Extract the [X, Y] coordinate from the center of the cell holding the provided text.  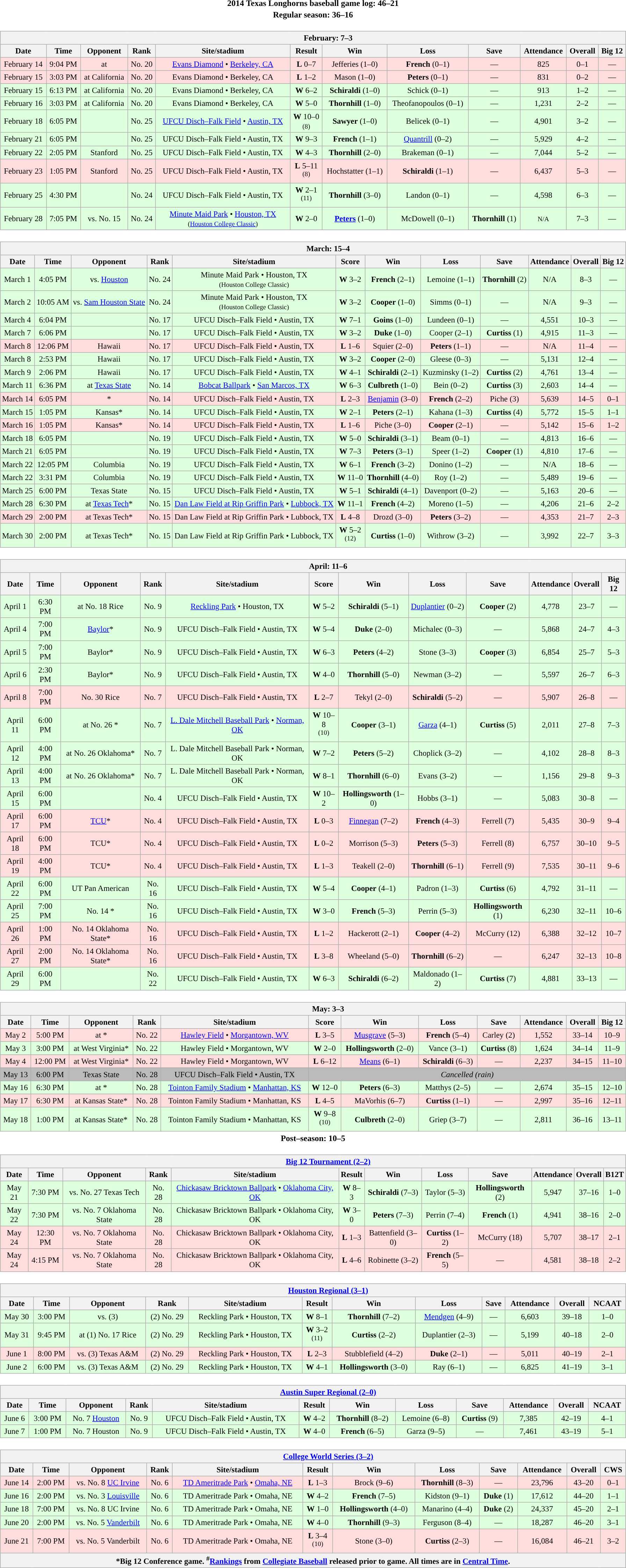
Culbreth (1–0) [393, 385]
at Texas State [109, 385]
Ferguson (8–4) [447, 1522]
Kidston (9–1) [447, 1496]
June 1 [17, 1353]
5,435 [551, 821]
40–18 [572, 1335]
Peters (5–3) [438, 843]
Hollingsworth (2) [500, 1193]
Bein (0–2) [451, 385]
21–7 [586, 517]
W 5–2(12) [350, 535]
Thornhill (1–0) [355, 103]
Benjamin (3–0) [393, 399]
April 8 [15, 697]
No. 14 * [101, 911]
12–10 [612, 1088]
5,597 [551, 674]
24–7 [587, 629]
2–3 [613, 517]
Hollingsworth (1–0) [373, 798]
March 15 [17, 412]
Kuzminsky (1–2) [451, 372]
W 10–0(8) [306, 122]
Moreno (1–5) [451, 504]
11–4 [586, 346]
April 6 [15, 674]
6:13 PM [64, 90]
April 15 [15, 798]
April 11 [15, 725]
March 4 [17, 320]
5,131 [550, 359]
22–7 [586, 535]
L 4–6 [351, 1260]
32–12 [587, 934]
Vance (3–1) [448, 1048]
April 5 [15, 652]
Curtiss (4) [504, 412]
Schiraldi (1–0) [355, 90]
April 12 [15, 753]
5:00 PM [50, 1035]
Garza (9–5) [426, 1431]
Hollingsworth (2–0) [380, 1048]
W 6–1 [350, 464]
2,603 [550, 385]
6:04 PM [53, 320]
L 3–5 [325, 1035]
Evans (3–2) [438, 776]
French (1) [500, 1215]
38–16 [589, 1215]
Cooper (2–0) [393, 359]
4,102 [551, 753]
March 25 [17, 491]
March 21 [17, 451]
French (2–1) [393, 280]
*Big 12 Conference game. #Rankings from Collegiate Baseball released prior to game. All times are in Central Time. [313, 1560]
4,915 [550, 333]
French (6–5) [363, 1431]
W 12–0 [325, 1088]
45–20 [583, 1509]
Schiraldi (3–1) [393, 438]
Stone (3–0) [374, 1541]
May 3 [16, 1048]
March 14 [17, 399]
Ferrell (9) [498, 866]
Newman (3–2) [438, 674]
4,881 [551, 979]
Perrin (5–3) [438, 911]
February 22 [23, 152]
19–6 [586, 478]
Peters (7–3) [393, 1215]
vs. No. 27 Texas Tech [104, 1193]
May 4 [16, 1061]
Culbreth (2–0) [380, 1119]
Schiraldi (5–2) [438, 697]
Padron (1–3) [438, 889]
30–8 [587, 798]
Jefferies (1–0) [355, 64]
W 10–2 [323, 798]
Duke (2) [498, 1509]
Schiraldi (6–2) [373, 979]
1,552 [543, 1035]
L 3–8 [323, 956]
30–9 [587, 821]
Hochstatter (1–1) [355, 171]
825 [544, 64]
6,825 [530, 1367]
4,206 [550, 504]
Cancelled (rain) [467, 1074]
Robinette (3–2) [393, 1260]
11–10 [612, 1061]
CWS [613, 1470]
Goins (1–0) [393, 320]
2:53 PM [53, 359]
6,388 [551, 934]
30–10 [587, 843]
24,337 [542, 1509]
Peters (3–1) [393, 451]
Thornhill (9–3) [374, 1522]
9–4 [613, 821]
March 30 [17, 535]
Manarino (4–4) [447, 1509]
Schiraldi (6–3) [448, 1061]
French (5–4) [448, 1035]
L 5–11(8) [306, 171]
5,707 [553, 1237]
Schiraldi (2–1) [393, 372]
Thornhill (2–0) [355, 152]
38–18 [589, 1260]
4:30 PM [64, 195]
April 29 [15, 979]
Simms (0–1) [451, 302]
28–8 [587, 753]
36–16 [583, 1119]
Curtiss (2–3) [447, 1541]
Curtiss (2) [504, 372]
33–14 [583, 1035]
L 0–2 [323, 843]
21–6 [586, 504]
Austin Super Regional (2–0) [313, 1392]
vs. Houston [109, 280]
2,997 [543, 1101]
March 9 [17, 372]
Duke (2–1) [449, 1353]
MaVorhis (6–7) [380, 1101]
May 22 [14, 1215]
Mason (1–0) [355, 77]
Duplantier (2–3) [449, 1335]
1,624 [543, 1048]
Garza (4–1) [438, 725]
at (1) No. 17 Rice [108, 1335]
April: 11–6 [313, 566]
Matthys (2–5) [448, 1088]
4,598 [544, 195]
46–20 [583, 1522]
12:30 PM [45, 1237]
W 7–3 [350, 451]
4:05 PM [53, 280]
Carley (2) [499, 1035]
5,947 [553, 1193]
March 2 [17, 302]
W 9–3 [306, 139]
Brakeman (0–1) [428, 152]
French (2–2) [451, 399]
Brock (9–6) [374, 1483]
Michalec (0–3) [438, 629]
Thornhill (1) [494, 219]
Davenport (0–2) [451, 491]
W 8–3 [351, 1193]
10–8 [613, 956]
McCurry (12) [498, 934]
March: 15–4 [313, 248]
May 17 [16, 1101]
29–8 [587, 776]
Curtiss (9) [480, 1418]
12–11 [612, 1101]
Stone (3–3) [438, 652]
French (1–1) [355, 139]
Duke (1) [498, 1496]
Hollingsworth (1) [498, 911]
College World Series (3–2) [313, 1457]
April 27 [15, 956]
February 16 [23, 103]
B12T [614, 1175]
Curtiss (6) [498, 889]
38–17 [589, 1237]
9:04 PM [64, 64]
4,792 [551, 889]
6,230 [551, 911]
W 6–2 [306, 90]
Belicek (0–1) [428, 122]
2:05 PM [64, 152]
Lemoine (6–8) [426, 1418]
46–21 [583, 1541]
4–3 [613, 629]
French (3–2) [393, 464]
Piche (3) [504, 399]
February 21 [23, 139]
2,811 [543, 1119]
French (0–1) [428, 64]
6,437 [544, 171]
W 7–1 [350, 320]
4,901 [544, 122]
5,929 [544, 139]
34–14 [583, 1048]
Hobbs (3–1) [438, 798]
5,163 [550, 491]
at No. 26 * [101, 725]
5–2 [583, 152]
9–5 [613, 843]
2,011 [551, 725]
April 19 [15, 866]
2:30 PM [45, 674]
41–19 [572, 1367]
Landon (0–1) [428, 195]
Peters (6–3) [380, 1088]
2,237 [543, 1061]
12:05 PM [53, 464]
W 11–0 [350, 478]
McDowell (0–1) [428, 219]
Mendgen (4–9) [449, 1316]
831 [544, 77]
May 31 [17, 1335]
40–19 [572, 1353]
UT Pan American [101, 889]
10–6 [613, 911]
Peters (0–1) [428, 77]
Peters (2–1) [393, 412]
10:05 AM [53, 302]
4,778 [551, 607]
Donino (1–2) [451, 464]
May 13 [16, 1074]
Gleese (0–3) [451, 359]
42–19 [571, 1418]
W 9–8(10) [325, 1119]
4,581 [553, 1260]
35–15 [583, 1088]
9:45 PM [52, 1335]
May: 3–3 [313, 1009]
Griep (3–7) [448, 1119]
6,247 [551, 956]
April 4 [15, 629]
Hollingsworth (4–0) [374, 1509]
18,287 [542, 1522]
Curtiss (1–1) [448, 1101]
March 1 [17, 280]
Schiraldi (7–3) [393, 1193]
33–13 [587, 979]
6:36 PM [53, 385]
Stubblefield (4–2) [374, 1353]
Cooper (3) [498, 652]
26–7 [587, 674]
10–7 [613, 934]
Bobcat Ballpark • San Marcos, TX [254, 385]
Peters (5–2) [373, 753]
Schiraldi (4–1) [393, 491]
Teakell (2–0) [373, 866]
32–13 [587, 956]
vs. No. 15 [104, 219]
6:06 PM [53, 333]
at No. 18 Rice [101, 607]
12:00 PM [50, 1061]
16–6 [586, 438]
June 20 [17, 1522]
Cooper (2) [498, 607]
Schick (0–1) [428, 90]
23,796 [542, 1483]
12:06 PM [53, 346]
14–5 [586, 399]
L 0–7 [306, 64]
10–3 [586, 320]
April 22 [15, 889]
French (5–3) [373, 911]
Curtiss (5) [498, 725]
February: 7–3 [313, 38]
McCurry (18) [500, 1237]
April 1 [15, 607]
2,674 [543, 1088]
4,810 [550, 451]
W 10–8(10) [323, 725]
5,011 [530, 1353]
L 2–7 [323, 697]
Thornhill (5–0) [373, 674]
17,612 [542, 1496]
French (4–3) [438, 821]
* [109, 399]
March 29 [17, 517]
Duke (2–0) [373, 629]
4:15 PM [45, 1260]
Cooper (1–0) [393, 302]
1,156 [551, 776]
Hackerott (2–1) [373, 934]
5,772 [550, 412]
2:06 PM [53, 372]
Quantrill (0–2) [428, 139]
May 21 [14, 1193]
May 2 [16, 1035]
Thornhill (8–3) [447, 1483]
March 28 [17, 504]
Curtiss (1–0) [393, 535]
French (4–2) [393, 504]
June 21 [17, 1541]
vs. Sam Houston State [109, 302]
20–6 [586, 491]
27–8 [587, 725]
11–3 [586, 333]
7,535 [551, 866]
Kahana (1–3) [451, 412]
June 2 [17, 1367]
Withrow (3–2) [451, 535]
3,992 [550, 535]
February 25 [23, 195]
June 14 [17, 1483]
12–4 [586, 359]
Schiraldi (5–1) [373, 607]
Houston Regional (3–1) [313, 1290]
W 2–1 [350, 412]
Cooper (4–2) [438, 934]
March 11 [17, 385]
Roy (1–2) [451, 478]
March 7 [17, 333]
April 13 [15, 776]
June 18 [17, 1509]
35–16 [583, 1101]
6,757 [551, 843]
Drozd (3–0) [393, 517]
13–4 [586, 372]
W 1–0 [318, 1509]
Wheeland (5–0) [373, 956]
31–11 [587, 889]
5,868 [551, 629]
Cooper (4–1) [373, 889]
6,603 [530, 1316]
30–11 [587, 866]
L 4–5 [325, 1101]
34–15 [583, 1061]
3:31 PM [53, 478]
June 16 [17, 1496]
May 16 [16, 1088]
Means (6–1) [380, 1061]
Curtiss (1) [504, 333]
Beam (0–1) [451, 438]
5,639 [550, 399]
7,385 [529, 1418]
June 6 [15, 1418]
February 23 [23, 171]
French (5–5) [445, 1260]
March 18 [17, 438]
Theofanopoulos (0–1) [428, 103]
Curtiss (8) [499, 1048]
June 7 [15, 1431]
Piche (3–0) [393, 425]
4–2 [583, 139]
Thornhill (6–0) [373, 776]
Musgrave (5–3) [380, 1035]
43–19 [571, 1431]
Peters (1–1) [451, 346]
Maldonado (1–2) [438, 979]
Thornhill (4–0) [393, 478]
37–16 [589, 1193]
15–5 [586, 412]
6,854 [551, 652]
W 7–2 [323, 753]
13–11 [612, 1119]
4–1 [607, 1418]
Cooper (1) [504, 451]
39–18 [572, 1316]
Peters (4–2) [373, 652]
W 11–1 [350, 504]
Speer (1–2) [451, 451]
February 28 [23, 219]
February 18 [23, 122]
5,142 [550, 425]
3–3 [613, 535]
Choplick (3–2) [438, 753]
Lemoine (1–1) [451, 280]
5,199 [530, 1335]
W 4–3 [306, 152]
25–7 [587, 652]
7:05 PM [64, 219]
L 6–12 [325, 1061]
Thornhill (6–1) [438, 866]
8:00 PM [52, 1353]
Hollingsworth (3–0) [374, 1367]
4,813 [550, 438]
W 5–1 [350, 491]
Perrin (7–4) [445, 1215]
L 3–4(10) [318, 1541]
Peters (1–0) [355, 219]
L 4–8 [350, 517]
4,941 [553, 1215]
7,461 [529, 1431]
Tekyl (2–0) [373, 697]
Finnegan (7–2) [373, 821]
5,907 [551, 697]
4,353 [550, 517]
Squier (2–0) [393, 346]
Sawyer (1–0) [355, 122]
23–7 [587, 607]
913 [544, 90]
April 25 [15, 911]
43–20 [583, 1483]
9–6 [613, 866]
No. 30 Rice [101, 697]
Ray (6–1) [449, 1367]
W 5–2 [323, 607]
5,083 [551, 798]
7,044 [544, 152]
4,761 [550, 372]
Duke (1–0) [393, 333]
18–6 [586, 464]
Battenfield (3–0) [393, 1237]
Thornhill (6–2) [438, 956]
April 26 [15, 934]
Peters (3–2) [451, 517]
Curtiss (7) [498, 979]
Taylor (5–3) [445, 1193]
Thornhill (7–2) [374, 1316]
Ferrell (8) [498, 843]
Lundeen (0–1) [451, 320]
W 2–1(11) [306, 195]
17–6 [586, 451]
April 17 [15, 821]
W 3–2(11) [317, 1335]
5–1 [607, 1431]
10–9 [612, 1035]
March 16 [17, 425]
vs. No. 3 Louisville [108, 1496]
14–4 [586, 385]
26–8 [587, 697]
at [104, 64]
Duplantier (0–2) [438, 607]
May 30 [17, 1316]
Curtiss (3) [504, 385]
Schiraldi (1–1) [428, 171]
1,231 [544, 103]
5,489 [550, 478]
Curtiss (1–2) [445, 1237]
Thornhill (8–2) [363, 1418]
Morrison (5–3) [373, 843]
Curtiss (2–2) [374, 1335]
Thornhill (2) [504, 280]
L 0–3 [323, 821]
Cooper (3–1) [373, 725]
15–6 [586, 425]
4,551 [550, 320]
Ferrell (7) [498, 821]
Big 12 Tournament (2–2) [313, 1161]
May 18 [16, 1119]
February 14 [23, 64]
32–11 [587, 911]
16,084 [542, 1541]
Thornhill (3–0) [355, 195]
April 18 [15, 843]
0–2 [583, 77]
11–9 [612, 1048]
French (7–5) [374, 1496]
44–20 [583, 1496]
vs. (3) [108, 1316]
